Identify which cell holds the provided text, then report its [X, Y] central coordinate. 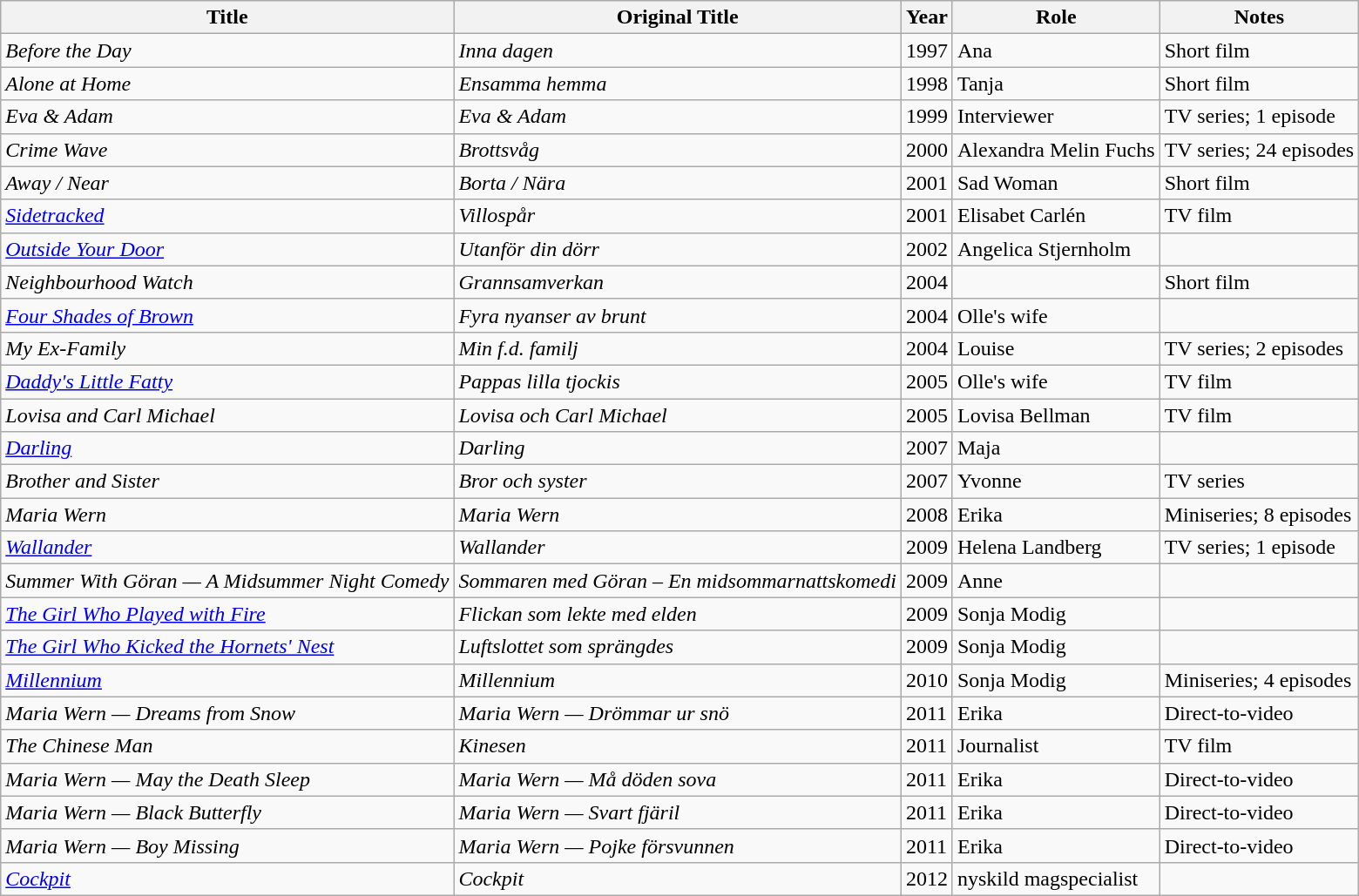
Bror och syster [678, 482]
Maria Wern — May the Death Sleep [227, 779]
Flickan som lekte med elden [678, 614]
TV series; 2 episodes [1260, 348]
Maria Wern — Dreams from Snow [227, 713]
Alone at Home [227, 84]
Miniseries; 4 episodes [1260, 680]
Ensamma hemma [678, 84]
Summer With Göran — A Midsummer Night Comedy [227, 581]
Utanför din dörr [678, 249]
Luftslottet som sprängdes [678, 647]
Journalist [1056, 746]
Maria Wern — Pojke försvunnen [678, 845]
Sommaren med Göran – En midsommarnattskomedi [678, 581]
Maria Wern — Svart fjäril [678, 812]
Anne [1056, 581]
1997 [927, 51]
Neighbourhood Watch [227, 282]
TV series [1260, 482]
Interviewer [1056, 117]
Ana [1056, 51]
Lovisa and Carl Michael [227, 415]
Brother and Sister [227, 482]
1999 [927, 117]
Daddy's Little Fatty [227, 381]
Louise [1056, 348]
Elisabet Carlén [1056, 216]
Inna dagen [678, 51]
Borta / Nära [678, 183]
2010 [927, 680]
The Girl Who Played with Fire [227, 614]
Maria Wern — Black Butterfly [227, 812]
Grannsamverkan [678, 282]
Alexandra Melin Fuchs [1056, 150]
Villospår [678, 216]
1998 [927, 84]
2012 [927, 879]
Title [227, 17]
Brottsvåg [678, 150]
My Ex-Family [227, 348]
Original Title [678, 17]
TV series; 24 episodes [1260, 150]
nyskild magspecialist [1056, 879]
Helena Landberg [1056, 548]
Pappas lilla tjockis [678, 381]
2000 [927, 150]
The Girl Who Kicked the Hornets' Nest [227, 647]
Lovisa Bellman [1056, 415]
Maria Wern — Drömmar ur snö [678, 713]
Outside Your Door [227, 249]
Maja [1056, 448]
2002 [927, 249]
Angelica Stjernholm [1056, 249]
Tanja [1056, 84]
Maria Wern — Boy Missing [227, 845]
Sidetracked [227, 216]
Crime Wave [227, 150]
2008 [927, 515]
Before the Day [227, 51]
Lovisa och Carl Michael [678, 415]
Sad Woman [1056, 183]
Miniseries; 8 episodes [1260, 515]
Min f.d. familj [678, 348]
Maria Wern — Må döden sova [678, 779]
Yvonne [1056, 482]
Away / Near [227, 183]
Four Shades of Brown [227, 315]
Notes [1260, 17]
Role [1056, 17]
The Chinese Man [227, 746]
Fyra nyanser av brunt [678, 315]
Year [927, 17]
Kinesen [678, 746]
